From the cell containing the given text, extract its center point as (x, y) coordinate. 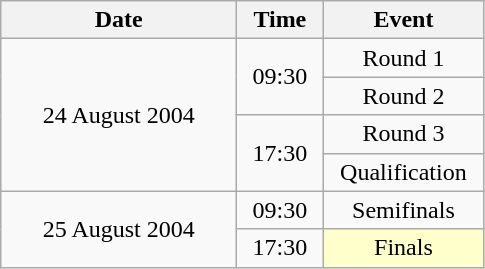
24 August 2004 (119, 115)
Date (119, 20)
Round 2 (404, 96)
Semifinals (404, 210)
Qualification (404, 172)
Time (280, 20)
Event (404, 20)
25 August 2004 (119, 229)
Finals (404, 248)
Round 3 (404, 134)
Round 1 (404, 58)
